Return the [x, y] coordinate for the center point of the cell that contains the specified text.  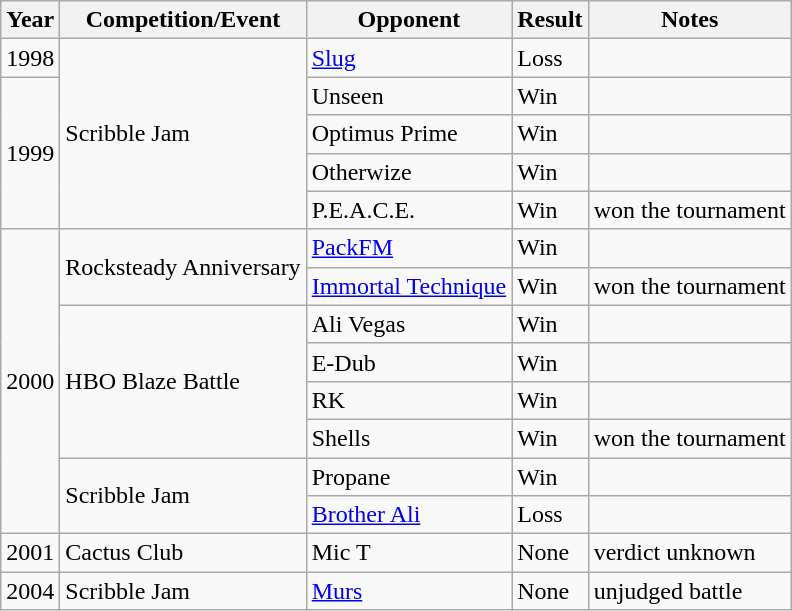
HBO Blaze Battle [183, 381]
Unseen [409, 96]
1999 [30, 153]
Propane [409, 477]
1998 [30, 58]
Cactus Club [183, 553]
unjudged battle [690, 591]
Murs [409, 591]
Year [30, 20]
E-Dub [409, 362]
Slug [409, 58]
Result [550, 20]
Shells [409, 438]
Optimus Prime [409, 134]
Rocksteady Anniversary [183, 267]
Immortal Technique [409, 286]
Mic T [409, 553]
2001 [30, 553]
P.E.A.C.E. [409, 210]
RK [409, 400]
Opponent [409, 20]
PackFM [409, 248]
verdict unknown [690, 553]
2000 [30, 381]
2004 [30, 591]
Competition/Event [183, 20]
Brother Ali [409, 515]
Otherwize [409, 172]
Notes [690, 20]
Ali Vegas [409, 324]
